From the cell containing the given text, extract its center point as (X, Y) coordinate. 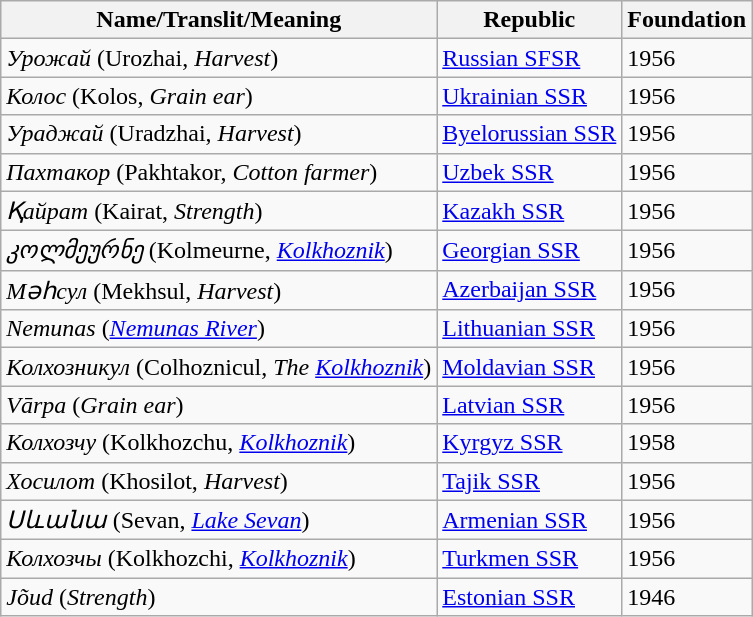
Kazakh SSR (530, 211)
Ураджай (Uradzhai, Harvest) (219, 134)
კოლმეურნე (Kolmeurne, Kolkhoznik) (219, 251)
Пахтакор (Pakhtakor, Cotton farmer) (219, 172)
Azerbaijan SSR (530, 290)
Russian SFSR (530, 58)
Սևանա (Sevan, Lake Sevan) (219, 520)
Turkmen SSR (530, 559)
Armenian SSR (530, 520)
Nemunas (Nemunas River) (219, 329)
Lithuanian SSR (530, 329)
Byelorussian SSR (530, 134)
Kyrgyz SSR (530, 443)
Jõud (Strength) (219, 597)
Хосилот (Khosilot, Harvest) (219, 481)
Name/Translit/Meaning (219, 20)
1958 (687, 443)
Georgian SSR (530, 251)
Moldavian SSR (530, 367)
Колхозчы (Kolkhozchi, Kolkhoznik) (219, 559)
Uzbek SSR (530, 172)
Қайрат (Kairat, Strength) (219, 211)
Vārpa (Grain ear) (219, 405)
Ukrainian SSR (530, 96)
Foundation (687, 20)
Колос (Kolos, Grain ear) (219, 96)
Урожай (Urozhai, Harvest) (219, 58)
Tajik SSR (530, 481)
Republic (530, 20)
Колхозчу (Kolkhozchu, Kolkhoznik) (219, 443)
Latvian SSR (530, 405)
Колхозникул (Colhoznicul, The Kolkhoznik) (219, 367)
Estonian SSR (530, 597)
Мәһсул (Mekhsul, Harvest) (219, 290)
1946 (687, 597)
